Output the [X, Y] coordinate of the center of the cell containing the given text.  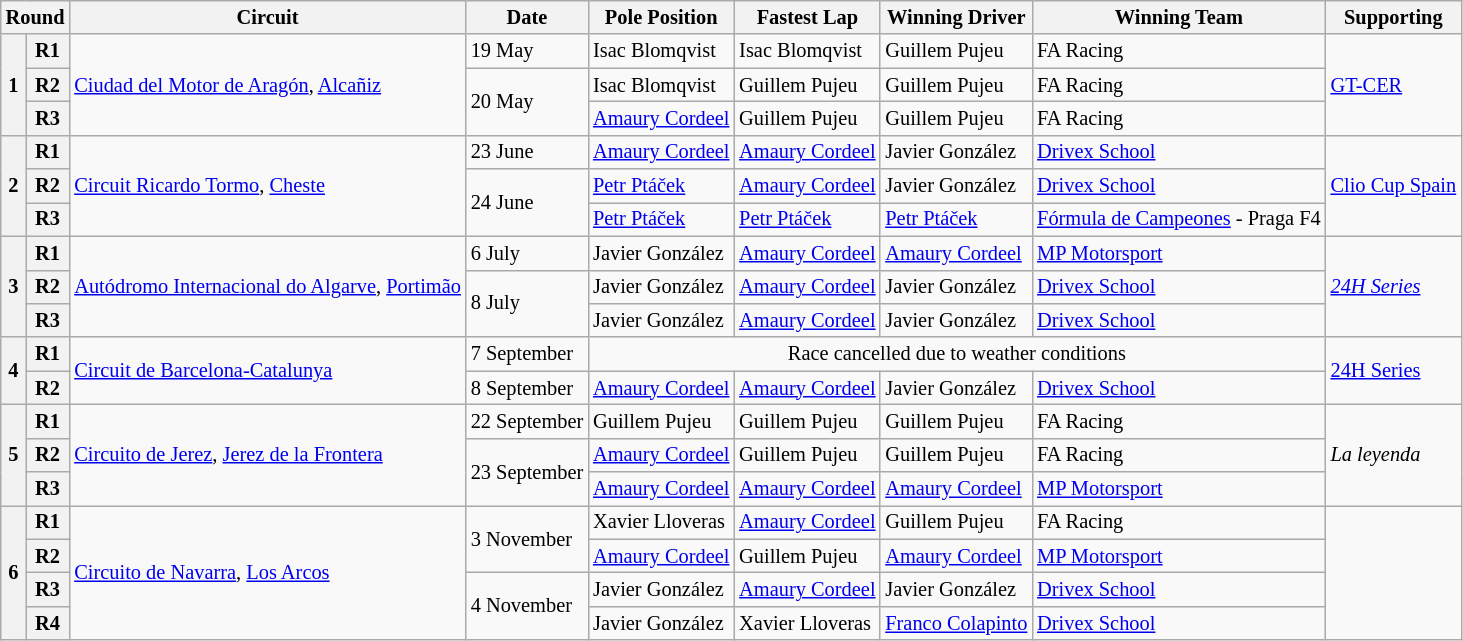
20 May [527, 102]
6 [14, 572]
Winning Team [1178, 17]
19 May [527, 51]
Supporting [1394, 17]
Date [527, 17]
8 September [527, 388]
24 June [527, 202]
4 [14, 370]
Fórmula de Campeones - Praga F4 [1178, 219]
1 [14, 84]
GT-CER [1394, 84]
Ciudad del Motor de Aragón, Alcañiz [267, 84]
5 [14, 454]
22 September [527, 421]
6 July [527, 253]
23 September [527, 472]
3 November [527, 538]
Circuit Ricardo Tormo, Cheste [267, 186]
Circuit [267, 17]
R4 [48, 623]
Circuito de Jerez, Jerez de la Frontera [267, 454]
3 [14, 286]
8 July [527, 304]
7 September [527, 354]
4 November [527, 606]
Round [36, 17]
Race cancelled due to weather conditions [956, 354]
La leyenda [1394, 454]
Winning Driver [956, 17]
23 June [527, 152]
Circuit de Barcelona-Catalunya [267, 370]
Fastest Lap [807, 17]
Pole Position [661, 17]
2 [14, 186]
Clio Cup Spain [1394, 186]
Circuito de Navarra, Los Arcos [267, 572]
Franco Colapinto [956, 623]
Autódromo Internacional do Algarve, Portimão [267, 286]
